Return the (x, y) coordinate for the center point of the cell that contains the specified text.  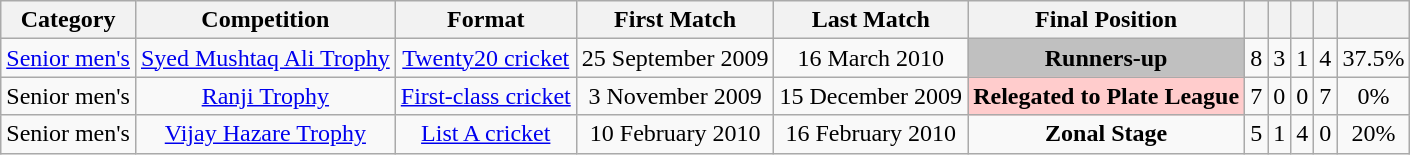
16 March 2010 (871, 58)
Format (486, 20)
5 (1256, 134)
Category (68, 20)
Syed Mushtaq Ali Trophy (265, 58)
Vijay Hazare Trophy (265, 134)
10 February 2010 (675, 134)
0% (1374, 96)
Competition (265, 20)
Twenty20 cricket (486, 58)
8 (1256, 58)
15 December 2009 (871, 96)
37.5% (1374, 58)
First-class cricket (486, 96)
20% (1374, 134)
Relegated to Plate League (1106, 96)
Final Position (1106, 20)
First Match (675, 20)
Runners-up (1106, 58)
Zonal Stage (1106, 134)
16 February 2010 (871, 134)
3 November 2009 (675, 96)
3 (1280, 58)
Last Match (871, 20)
Ranji Trophy (265, 96)
25 September 2009 (675, 58)
List A cricket (486, 134)
